Provide the (x, y) coordinate of the cell's center where the given text is located.  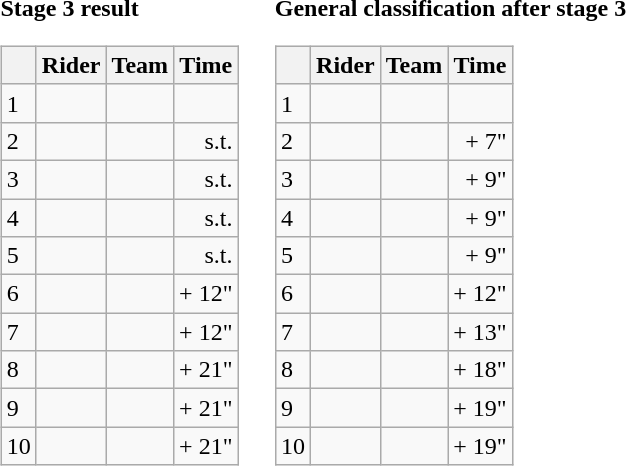
+ 13" (480, 332)
+ 18" (480, 370)
+ 7" (480, 141)
